Return (X, Y) of the center of cell containing provided text 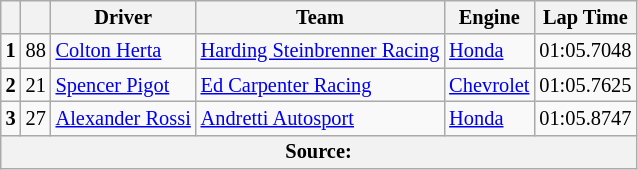
Harding Steinbrenner Racing (320, 51)
1 (11, 51)
Alexander Rossi (124, 118)
Colton Herta (124, 51)
27 (36, 118)
Andretti Autosport (320, 118)
Lap Time (585, 17)
3 (11, 118)
88 (36, 51)
21 (36, 85)
Chevrolet (489, 85)
Source: (319, 152)
01:05.7625 (585, 85)
Driver (124, 17)
Team (320, 17)
01:05.8747 (585, 118)
Ed Carpenter Racing (320, 85)
01:05.7048 (585, 51)
2 (11, 85)
Engine (489, 17)
Spencer Pigot (124, 85)
